Detect which cell encompasses the target text, then output its [X, Y] center coordinate. 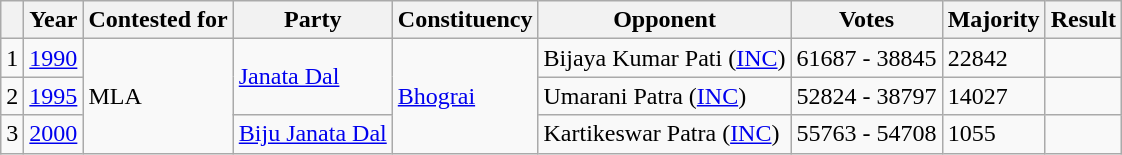
Biju Janata Dal [312, 134]
61687 - 38845 [866, 58]
Constituency [465, 20]
Bijaya Kumar Pati (INC) [664, 58]
Year [54, 20]
22842 [994, 58]
Bhograi [465, 96]
1 [12, 58]
1995 [54, 96]
Kartikeswar Patra (INC) [664, 134]
Majority [994, 20]
Votes [866, 20]
1055 [994, 134]
55763 - 54708 [866, 134]
Opponent [664, 20]
Janata Dal [312, 77]
Result [1083, 20]
3 [12, 134]
52824 - 38797 [866, 96]
Contested for [158, 20]
2000 [54, 134]
14027 [994, 96]
2 [12, 96]
Party [312, 20]
MLA [158, 96]
Umarani Patra (INC) [664, 96]
1990 [54, 58]
